Find where the given text appears and provide that cell's center as [x, y] coordinate. 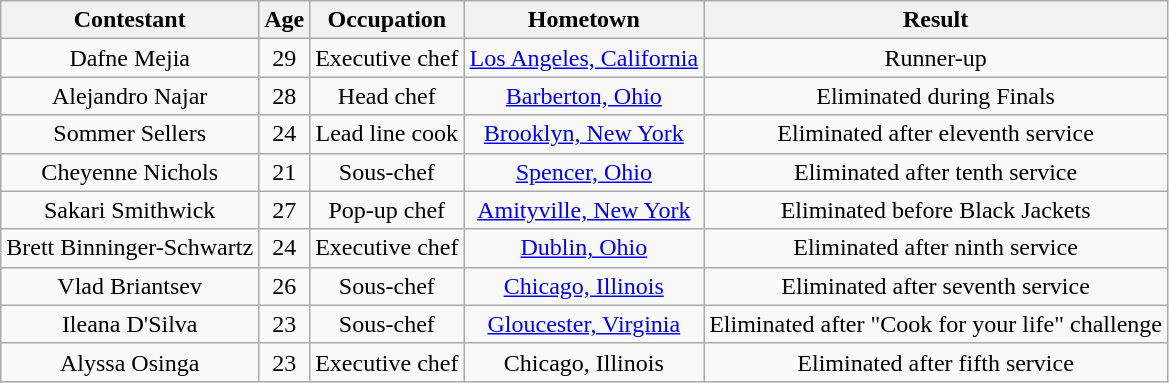
Eliminated after ninth service [936, 248]
Pop-up chef [387, 210]
Occupation [387, 20]
Sommer Sellers [130, 134]
Ileana D'Silva [130, 324]
Eliminated after eleventh service [936, 134]
Gloucester, Virginia [584, 324]
Alejandro Najar [130, 96]
Eliminated after fifth service [936, 362]
Lead line cook [387, 134]
Hometown [584, 20]
Spencer, Ohio [584, 172]
Alyssa Osinga [130, 362]
Eliminated during Finals [936, 96]
Cheyenne Nichols [130, 172]
Dafne Mejia [130, 58]
Los Angeles, California [584, 58]
Runner-up [936, 58]
Eliminated before Black Jackets [936, 210]
Result [936, 20]
Barberton, Ohio [584, 96]
Age [284, 20]
26 [284, 286]
Head chef [387, 96]
Eliminated after tenth service [936, 172]
Contestant [130, 20]
Eliminated after seventh service [936, 286]
Brooklyn, New York [584, 134]
Sakari Smithwick [130, 210]
28 [284, 96]
29 [284, 58]
Vlad Briantsev [130, 286]
21 [284, 172]
Eliminated after "Cook for your life" challenge [936, 324]
Dublin, Ohio [584, 248]
Amityville, New York [584, 210]
27 [284, 210]
Brett Binninger-Schwartz [130, 248]
